Determine the (x, y) coordinate at the center of the cell enclosing the given text.  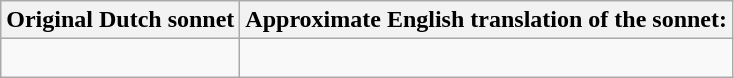
Approximate English translation of the sonnet: (486, 20)
Original Dutch sonnet (120, 20)
